Identify which cell holds the provided text, then report its [x, y] central coordinate. 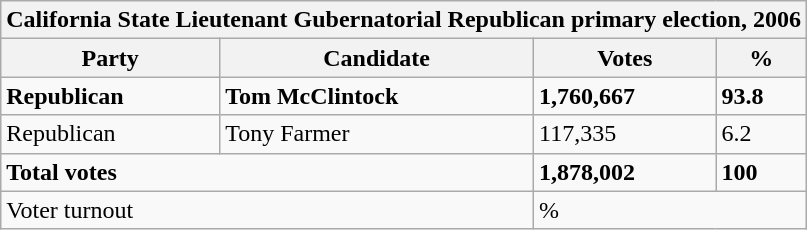
6.2 [761, 134]
Votes [625, 58]
Tom McClintock [377, 96]
93.8 [761, 96]
Candidate [377, 58]
100 [761, 172]
Voter turnout [268, 210]
Total votes [268, 172]
California State Lieutenant Gubernatorial Republican primary election, 2006 [404, 20]
1,760,667 [625, 96]
117,335 [625, 134]
1,878,002 [625, 172]
Tony Farmer [377, 134]
Party [110, 58]
